Provide the [X, Y] coordinate of the cell's center where the given text is located.  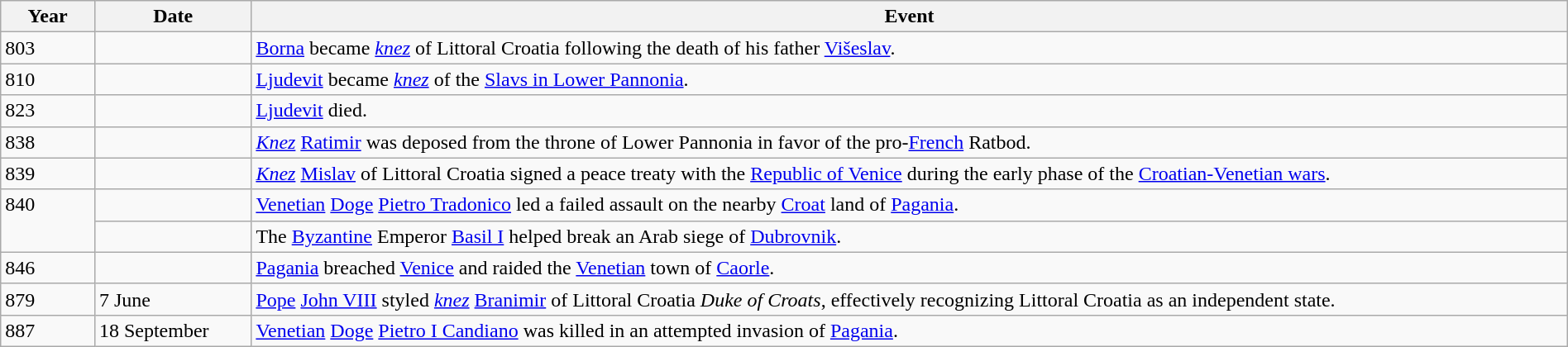
Date [172, 17]
Pagania breached Venice and raided the Venetian town of Caorle. [910, 268]
879 [48, 299]
Event [910, 17]
838 [48, 142]
The Byzantine Emperor Basil I helped break an Arab siege of Dubrovnik. [910, 236]
7 June [172, 299]
Venetian Doge Pietro Tradonico led a failed assault on the nearby Croat land of Pagania. [910, 205]
Venetian Doge Pietro I Candiano was killed in an attempted invasion of Pagania. [910, 330]
Knez Ratimir was deposed from the throne of Lower Pannonia in favor of the pro-French Ratbod. [910, 142]
810 [48, 79]
840 [48, 221]
Ljudevit died. [910, 111]
846 [48, 268]
Year [48, 17]
Borna became knez of Littoral Croatia following the death of his father Višeslav. [910, 48]
823 [48, 111]
18 September [172, 330]
Knez Mislav of Littoral Croatia signed a peace treaty with the Republic of Venice during the early phase of the Croatian-Venetian wars. [910, 173]
887 [48, 330]
839 [48, 173]
Ljudevit became knez of the Slavs in Lower Pannonia. [910, 79]
803 [48, 48]
Pope John VIII styled knez Branimir of Littoral Croatia Duke of Croats, effectively recognizing Littoral Croatia as an independent state. [910, 299]
